From the cell containing the given text, extract its center point as [X, Y] coordinate. 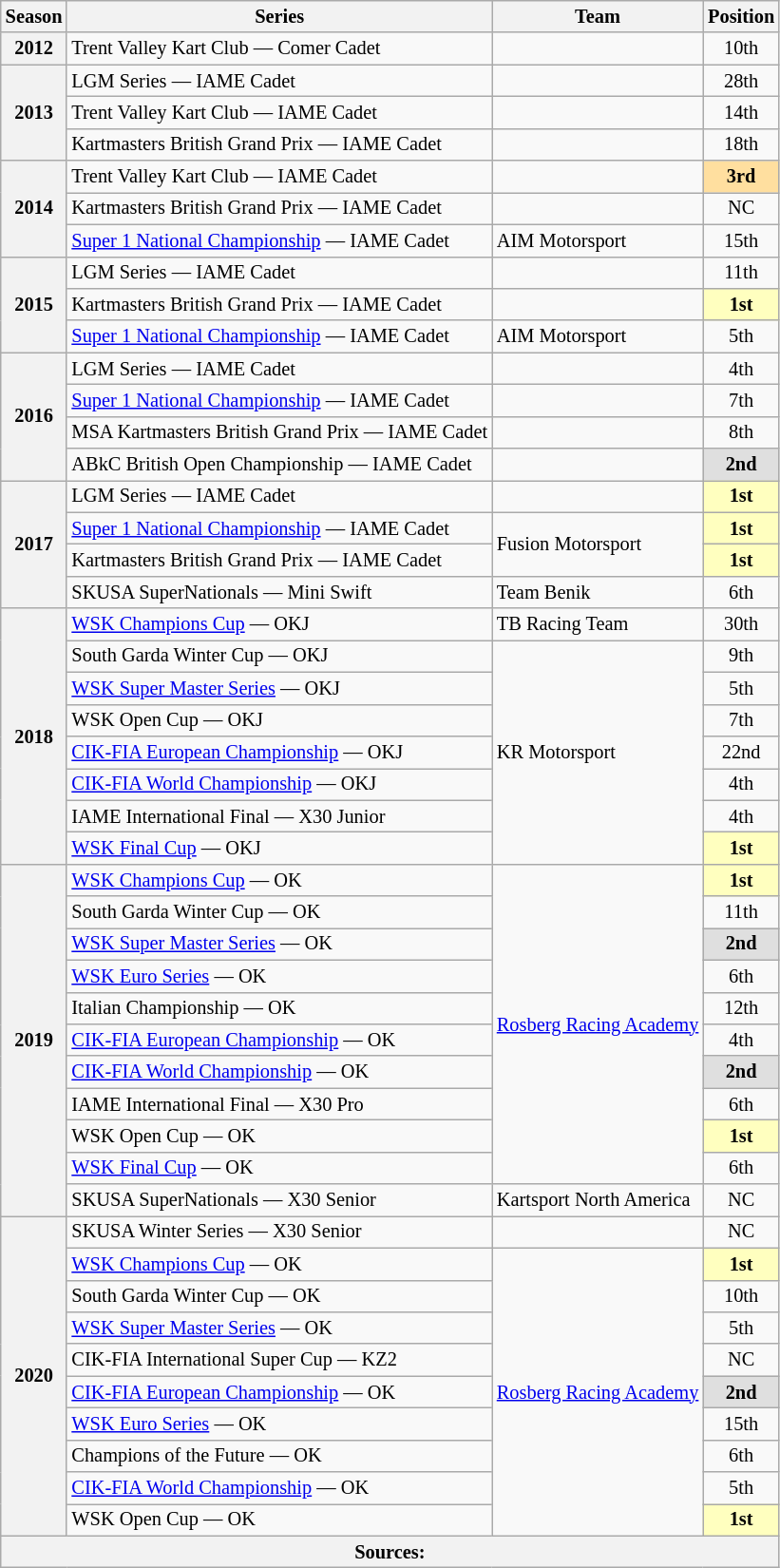
2014 [34, 209]
Fusion Motorsport [598, 544]
30th [741, 624]
2013 [34, 112]
18th [741, 144]
Champions of the Future — OK [279, 1456]
WSK Final Cup — OKJ [279, 848]
Season [34, 16]
Trent Valley Kart Club — Comer Cadet [279, 48]
2015 [34, 304]
WSK Champions Cup — OKJ [279, 624]
SKUSA SuperNationals — X30 Senior [279, 1200]
CIK-FIA European Championship — OKJ [279, 752]
IAME International Final — X30 Junior [279, 816]
South Garda Winter Cup — OKJ [279, 656]
SKUSA SuperNationals — Mini Swift [279, 592]
SKUSA Winter Series — X30 Senior [279, 1232]
12th [741, 1008]
IAME International Final — X30 Pro [279, 1104]
Series [279, 16]
3rd [741, 177]
22nd [741, 752]
2019 [34, 1040]
Sources: [390, 1552]
Position [741, 16]
28th [741, 81]
2016 [34, 416]
Team Benik [598, 592]
WSK Super Master Series — OKJ [279, 688]
2012 [34, 48]
8th [741, 432]
2018 [34, 736]
14th [741, 112]
ABkC British Open Championship — IAME Cadet [279, 465]
Team [598, 16]
2017 [34, 544]
2020 [34, 1376]
WSK Open Cup — OKJ [279, 720]
Italian Championship — OK [279, 1008]
WSK Final Cup — OK [279, 1168]
CIK-FIA International Super Cup — KZ2 [279, 1360]
CIK-FIA World Championship — OKJ [279, 784]
TB Racing Team [598, 624]
MSA Kartmasters British Grand Prix — IAME Cadet [279, 432]
Kartsport North America [598, 1200]
KR Motorsport [598, 752]
9th [741, 656]
